Find where the given text appears and provide that cell's center as (X, Y) coordinate. 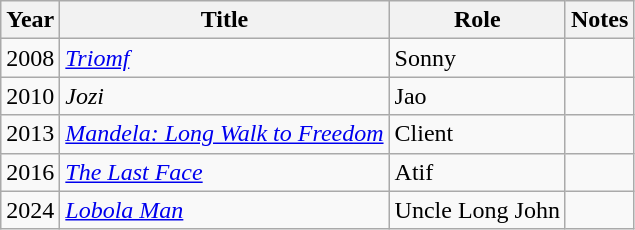
Sonny (477, 58)
Title (224, 20)
Jozi (224, 96)
Jao (477, 96)
Uncle Long John (477, 210)
Lobola Man (224, 210)
2013 (30, 134)
Role (477, 20)
2024 (30, 210)
The Last Face (224, 172)
2010 (30, 96)
Triomf (224, 58)
2016 (30, 172)
Client (477, 134)
Mandela: Long Walk to Freedom (224, 134)
Atif (477, 172)
Notes (599, 20)
Year (30, 20)
2008 (30, 58)
